Detect which cell encompasses the target text, then output its [x, y] center coordinate. 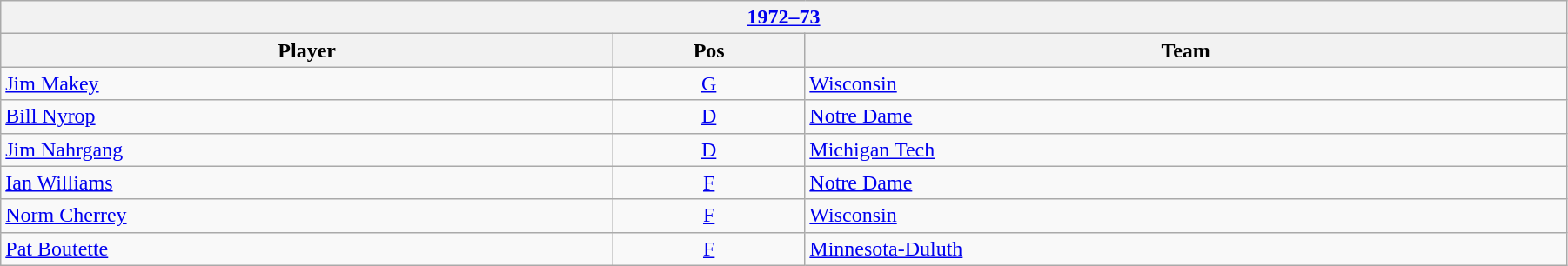
Pat Boutette [307, 249]
Minnesota-Duluth [1186, 249]
Team [1186, 50]
1972–73 [784, 17]
Jim Nahrgang [307, 150]
Jim Makey [307, 83]
Pos [709, 50]
Michigan Tech [1186, 150]
Ian Williams [307, 183]
Norm Cherrey [307, 216]
G [709, 83]
Player [307, 50]
Bill Nyrop [307, 116]
